Search for the cell housing the specified text and yield its [x, y] center coordinate. 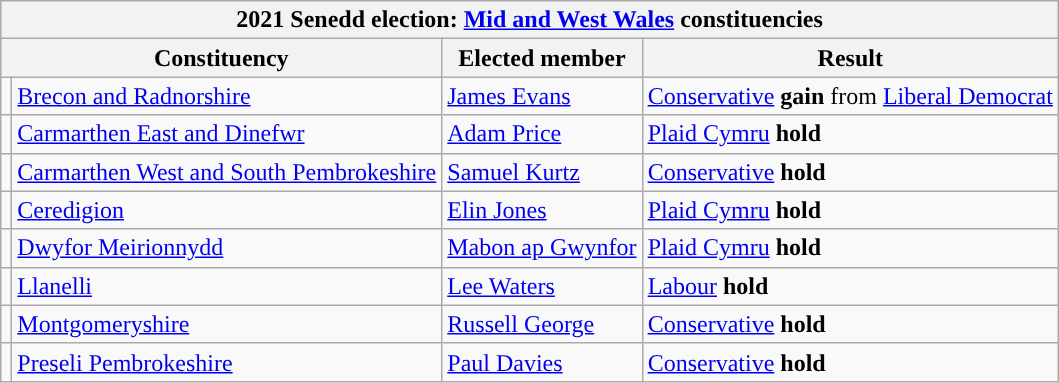
2021 Senedd election: Mid and West Wales constituencies [530, 20]
Result [850, 58]
Carmarthen East and Dinefwr [227, 134]
Lee Waters [542, 286]
Samuel Kurtz [542, 172]
Constituency [222, 58]
Elected member [542, 58]
Carmarthen West and South Pembrokeshire [227, 172]
Ceredigion [227, 210]
Montgomeryshire [227, 324]
Llanelli [227, 286]
Conservative gain from Liberal Democrat [850, 96]
Dwyfor Meirionnydd [227, 248]
James Evans [542, 96]
Elin Jones [542, 210]
Mabon ap Gwynfor [542, 248]
Labour hold [850, 286]
Adam Price [542, 134]
Paul Davies [542, 362]
Russell George [542, 324]
Preseli Pembrokeshire [227, 362]
Brecon and Radnorshire [227, 96]
